Extract the (x, y) coordinate from the center of the cell holding the provided text.  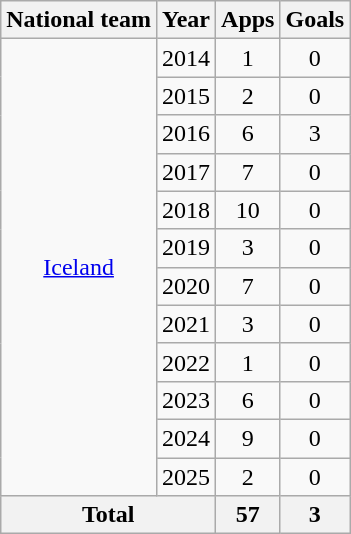
National team (79, 20)
Apps (248, 20)
9 (248, 438)
2019 (186, 248)
2025 (186, 477)
2015 (186, 96)
Year (186, 20)
2023 (186, 400)
2022 (186, 362)
2018 (186, 210)
2024 (186, 438)
Goals (315, 20)
2014 (186, 58)
2016 (186, 134)
2021 (186, 324)
10 (248, 210)
Iceland (79, 268)
2020 (186, 286)
57 (248, 515)
Total (108, 515)
2017 (186, 172)
